From the cell containing the given text, extract its center point as [X, Y] coordinate. 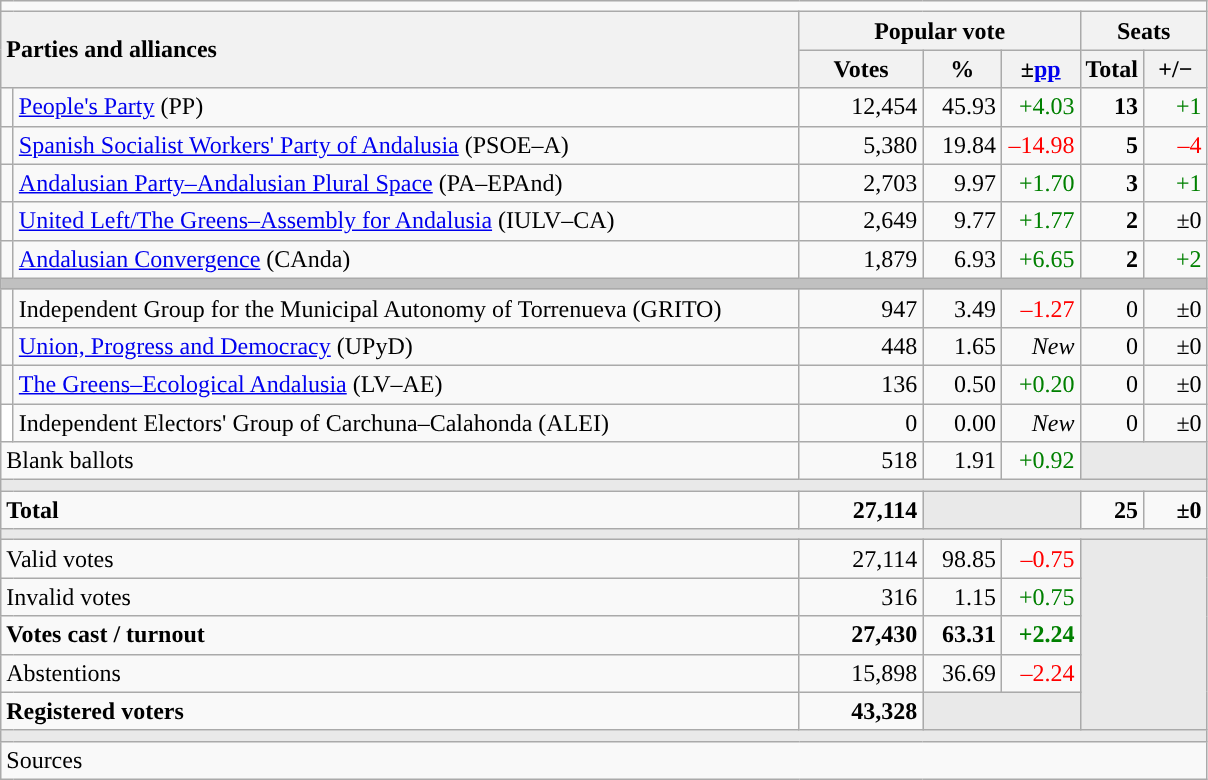
1,879 [861, 259]
+/− [1176, 69]
36.69 [962, 673]
Independent Electors' Group of Carchuna–Calahonda (ALEI) [406, 423]
+4.03 [1040, 107]
–1.27 [1040, 308]
+1.77 [1040, 221]
–0.75 [1040, 559]
+6.65 [1040, 259]
Votes [861, 69]
15,898 [861, 673]
Andalusian Party–Andalusian Plural Space (PA–EPAnd) [406, 183]
+1.70 [1040, 183]
Parties and alliances [400, 50]
United Left/The Greens–Assembly for Andalusia (IULV–CA) [406, 221]
–4 [1176, 145]
947 [861, 308]
3.49 [962, 308]
1.65 [962, 346]
5 [1112, 145]
Registered voters [400, 711]
25 [1112, 510]
13 [1112, 107]
Union, Progress and Democracy (UPyD) [406, 346]
The Greens–Ecological Andalusia (LV–AE) [406, 384]
Independent Group for the Municipal Autonomy of Torrenueva (GRITO) [406, 308]
6.93 [962, 259]
% [962, 69]
9.97 [962, 183]
Spanish Socialist Workers' Party of Andalusia (PSOE–A) [406, 145]
+2.24 [1040, 635]
Abstentions [400, 673]
+0.75 [1040, 597]
Blank ballots [400, 461]
–2.24 [1040, 673]
9.77 [962, 221]
1.15 [962, 597]
316 [861, 597]
12,454 [861, 107]
0.00 [962, 423]
98.85 [962, 559]
Popular vote [940, 31]
27,430 [861, 635]
3 [1112, 183]
5,380 [861, 145]
Seats [1144, 31]
+0.92 [1040, 461]
63.31 [962, 635]
+2 [1176, 259]
2,649 [861, 221]
45.93 [962, 107]
1.91 [962, 461]
Andalusian Convergence (CAnda) [406, 259]
People's Party (PP) [406, 107]
–14.98 [1040, 145]
43,328 [861, 711]
Valid votes [400, 559]
136 [861, 384]
Votes cast / turnout [400, 635]
19.84 [962, 145]
Sources [604, 760]
+0.20 [1040, 384]
Invalid votes [400, 597]
0.50 [962, 384]
±pp [1040, 69]
448 [861, 346]
2,703 [861, 183]
518 [861, 461]
